Output the [X, Y] coordinate of the center of the cell containing the given text.  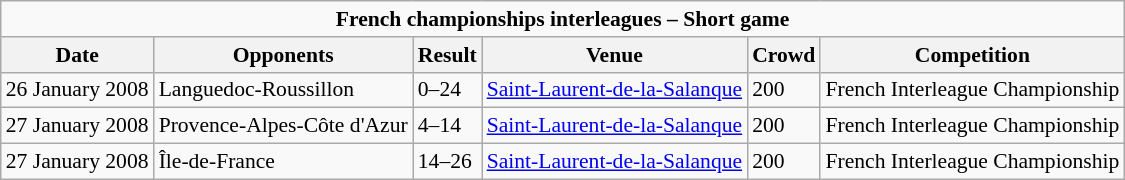
Competition [972, 55]
Result [448, 55]
French championships interleagues – Short game [563, 19]
Opponents [284, 55]
Crowd [784, 55]
Date [78, 55]
4–14 [448, 126]
Île-de-France [284, 162]
0–24 [448, 90]
Venue [614, 55]
26 January 2008 [78, 90]
Languedoc-Roussillon [284, 90]
Provence-Alpes-Côte d'Azur [284, 126]
14–26 [448, 162]
